Extract the (X, Y) coordinate from the center of the cell holding the provided text.  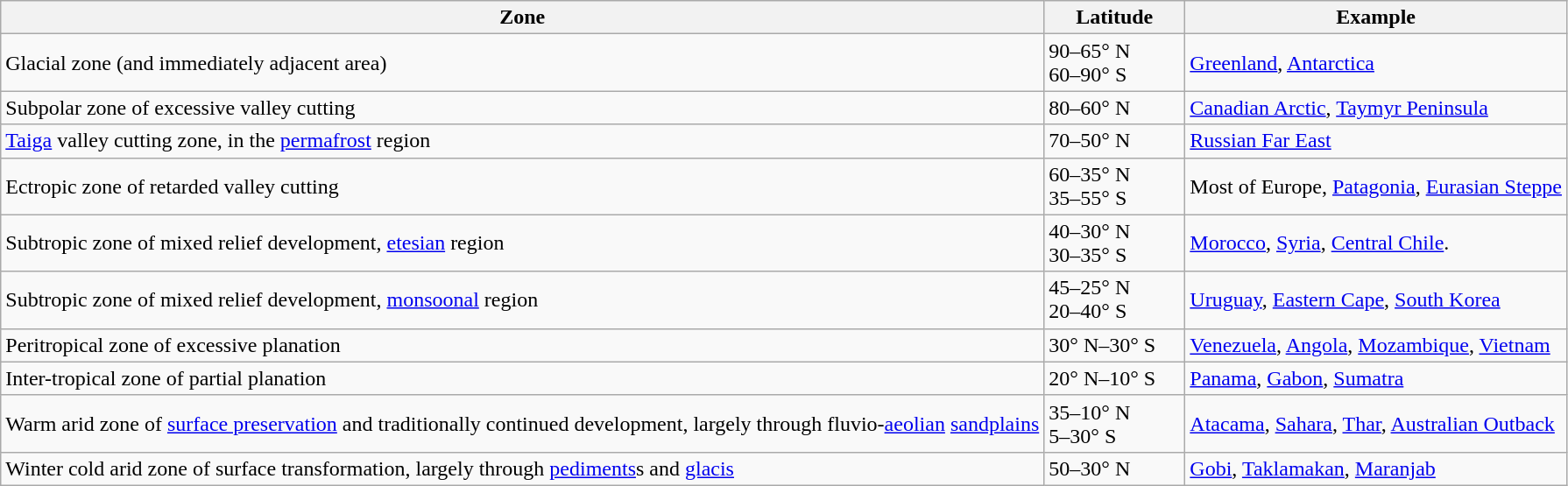
60–35° N35–55° S (1114, 186)
Greenland, Antarctica (1376, 63)
50–30° N (1114, 468)
Subtropic zone of mixed relief development, monsoonal region (522, 299)
Morocco, Syria, Central Chile. (1376, 243)
Gobi, Taklamakan, Maranjab (1376, 468)
Glacial zone (and immediately adjacent area) (522, 63)
Winter cold arid zone of surface transformation, largely through pedimentss and glacis (522, 468)
Atacama, Sahara, Thar, Australian Outback (1376, 424)
Russian Far East (1376, 141)
Latitude (1114, 18)
40–30° N30–35° S (1114, 243)
90–65° N60–90° S (1114, 63)
Ectropic zone of retarded valley cutting (522, 186)
35–10° N5–30° S (1114, 424)
Peritropical zone of excessive planation (522, 345)
Most of Europe, Patagonia, Eurasian Steppe (1376, 186)
45–25° N20–40° S (1114, 299)
Uruguay, Eastern Cape, South Korea (1376, 299)
Subpolar zone of excessive valley cutting (522, 108)
80–60° N (1114, 108)
Zone (522, 18)
Canadian Arctic, Taymyr Peninsula (1376, 108)
Subtropic zone of mixed relief development, etesian region (522, 243)
Example (1376, 18)
Panama, Gabon, Sumatra (1376, 378)
Taiga valley cutting zone, in the permafrost region (522, 141)
Venezuela, Angola, Mozambique, Vietnam (1376, 345)
20° N–10° S (1114, 378)
Warm arid zone of surface preservation and traditionally continued development, largely through fluvio-aeolian sandplains (522, 424)
Inter-tropical zone of partial planation (522, 378)
70–50° N (1114, 141)
30° N–30° S (1114, 345)
